Pinpoint the cell where the given text exists, returning its (X, Y) midpoint coordinate. 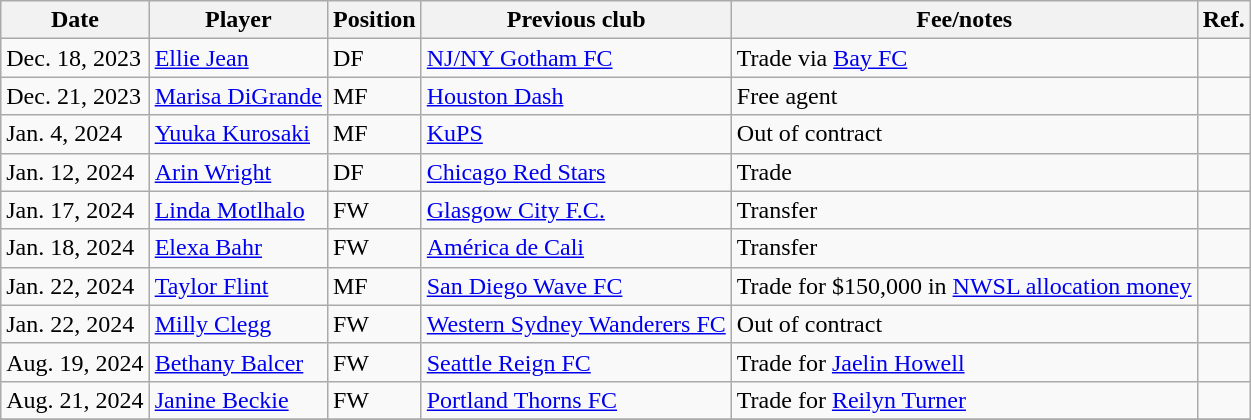
San Diego Wave FC (576, 286)
Jan. 17, 2024 (75, 210)
Chicago Red Stars (576, 172)
Free agent (964, 96)
Marisa DiGrande (238, 96)
Dec. 18, 2023 (75, 58)
Aug. 21, 2024 (75, 400)
Milly Clegg (238, 324)
KuPS (576, 134)
América de Cali (576, 248)
Player (238, 20)
Taylor Flint (238, 286)
Houston Dash (576, 96)
Seattle Reign FC (576, 362)
Bethany Balcer (238, 362)
Yuuka Kurosaki (238, 134)
Date (75, 20)
Position (374, 20)
Linda Motlhalo (238, 210)
Trade for Jaelin Howell (964, 362)
Jan. 18, 2024 (75, 248)
Janine Beckie (238, 400)
Glasgow City F.C. (576, 210)
Aug. 19, 2024 (75, 362)
Trade via Bay FC (964, 58)
Portland Thorns FC (576, 400)
Arin Wright (238, 172)
Ref. (1224, 20)
Trade for Reilyn Turner (964, 400)
Jan. 12, 2024 (75, 172)
Ellie Jean (238, 58)
Fee/notes (964, 20)
Western Sydney Wanderers FC (576, 324)
Trade (964, 172)
Dec. 21, 2023 (75, 96)
Previous club (576, 20)
Trade for $150,000 in NWSL allocation money (964, 286)
Jan. 4, 2024 (75, 134)
NJ/NY Gotham FC (576, 58)
Elexa Bahr (238, 248)
